Pinpoint the cell where the given text exists, returning its (x, y) midpoint coordinate. 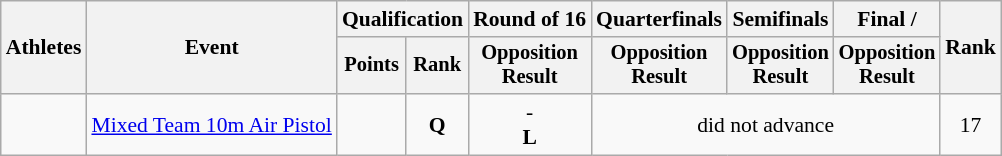
Quarterfinals (659, 19)
Semifinals (780, 19)
Qualification (402, 19)
Mixed Team 10m Air Pistol (211, 124)
Points (372, 66)
Event (211, 48)
Final / (888, 19)
Round of 16 (530, 19)
Q (437, 124)
Athletes (44, 48)
did not advance (766, 124)
- L (530, 124)
17 (970, 124)
